Capture the cell that displays the provided text and extract its (X, Y) central coordinate. 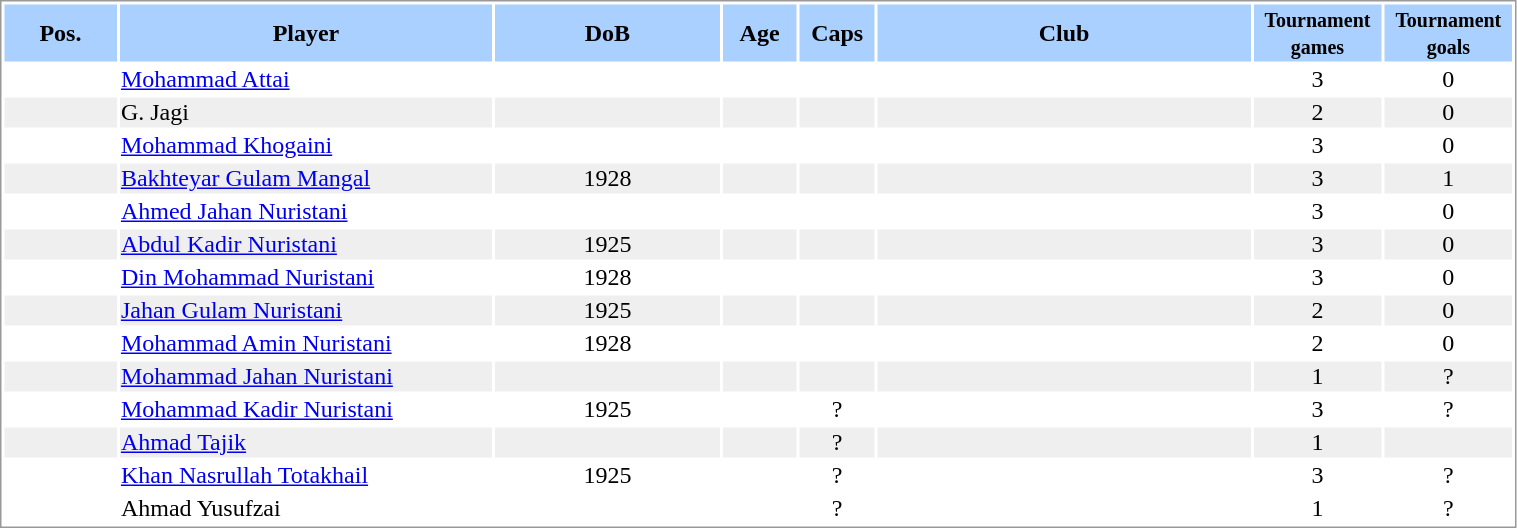
Mohammad Jahan Nuristani (306, 377)
Player (306, 32)
Pos. (60, 32)
Club (1064, 32)
Age (760, 32)
Mohammad Kadir Nuristani (306, 409)
Jahan Gulam Nuristani (306, 311)
Mohammad Khogaini (306, 145)
G. Jagi (306, 113)
Tournamentgoals (1448, 32)
Tournamentgames (1318, 32)
DoB (607, 32)
Mohammad Amin Nuristani (306, 343)
Caps (838, 32)
Mohammad Attai (306, 79)
Bakhteyar Gulam Mangal (306, 179)
Din Mohammad Nuristani (306, 277)
Khan Nasrullah Totakhail (306, 475)
Ahmad Yusufzai (306, 509)
Ahmad Tajik (306, 443)
Ahmed Jahan Nuristani (306, 211)
Abdul Kadir Nuristani (306, 245)
